For the text-containing cell, return its midpoint in (x, y) coordinate format. 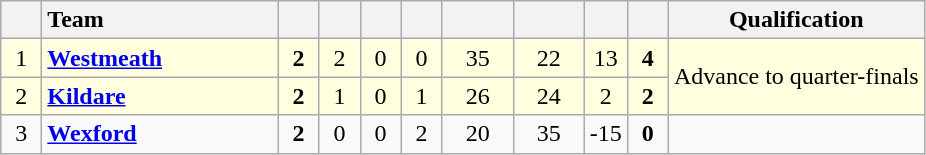
4 (648, 58)
13 (606, 58)
Team (160, 20)
Westmeath (160, 58)
22 (548, 58)
Qualification (796, 20)
Wexford (160, 134)
20 (478, 134)
Kildare (160, 96)
Advance to quarter-finals (796, 77)
-15 (606, 134)
26 (478, 96)
24 (548, 96)
3 (22, 134)
